Determine the [X, Y] coordinate at the center of the cell enclosing the given text.  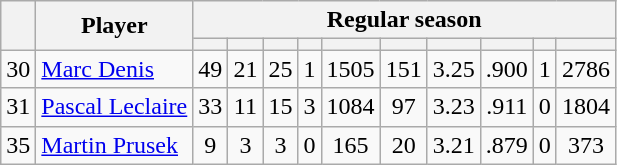
.900 [506, 69]
Player [114, 26]
2786 [586, 69]
97 [404, 107]
3.23 [454, 107]
3.25 [454, 69]
21 [246, 69]
15 [280, 107]
.911 [506, 107]
35 [18, 145]
1084 [350, 107]
1804 [586, 107]
Pascal Leclaire [114, 107]
33 [210, 107]
11 [246, 107]
Regular season [404, 20]
9 [210, 145]
30 [18, 69]
Martin Prusek [114, 145]
1505 [350, 69]
25 [280, 69]
151 [404, 69]
49 [210, 69]
373 [586, 145]
31 [18, 107]
165 [350, 145]
.879 [506, 145]
3.21 [454, 145]
20 [404, 145]
Marc Denis [114, 69]
